Provide the [X, Y] coordinate of the cell's center where the given text is located.  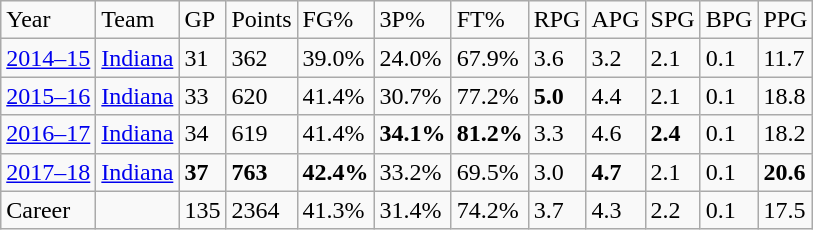
2016–17 [48, 134]
34 [202, 134]
GP [202, 20]
2014–15 [48, 58]
31 [202, 58]
PPG [786, 20]
31.4% [412, 210]
4.4 [616, 96]
34.1% [412, 134]
APG [616, 20]
30.7% [412, 96]
67.9% [490, 58]
2017–18 [48, 172]
3.3 [557, 134]
3.6 [557, 58]
3.2 [616, 58]
33 [202, 96]
81.2% [490, 134]
18.2 [786, 134]
Career [48, 210]
3.7 [557, 210]
3P% [412, 20]
42.4% [336, 172]
69.5% [490, 172]
620 [262, 96]
4.6 [616, 134]
11.7 [786, 58]
4.7 [616, 172]
2.4 [672, 134]
2.2 [672, 210]
41.3% [336, 210]
74.2% [490, 210]
Team [138, 20]
763 [262, 172]
Points [262, 20]
BPG [729, 20]
24.0% [412, 58]
39.0% [336, 58]
4.3 [616, 210]
FG% [336, 20]
135 [202, 210]
37 [202, 172]
17.5 [786, 210]
20.6 [786, 172]
RPG [557, 20]
5.0 [557, 96]
SPG [672, 20]
2015–16 [48, 96]
FT% [490, 20]
362 [262, 58]
18.8 [786, 96]
33.2% [412, 172]
3.0 [557, 172]
2364 [262, 210]
Year [48, 20]
619 [262, 134]
77.2% [490, 96]
